Extract the [X, Y] coordinate from the center of the cell holding the provided text.  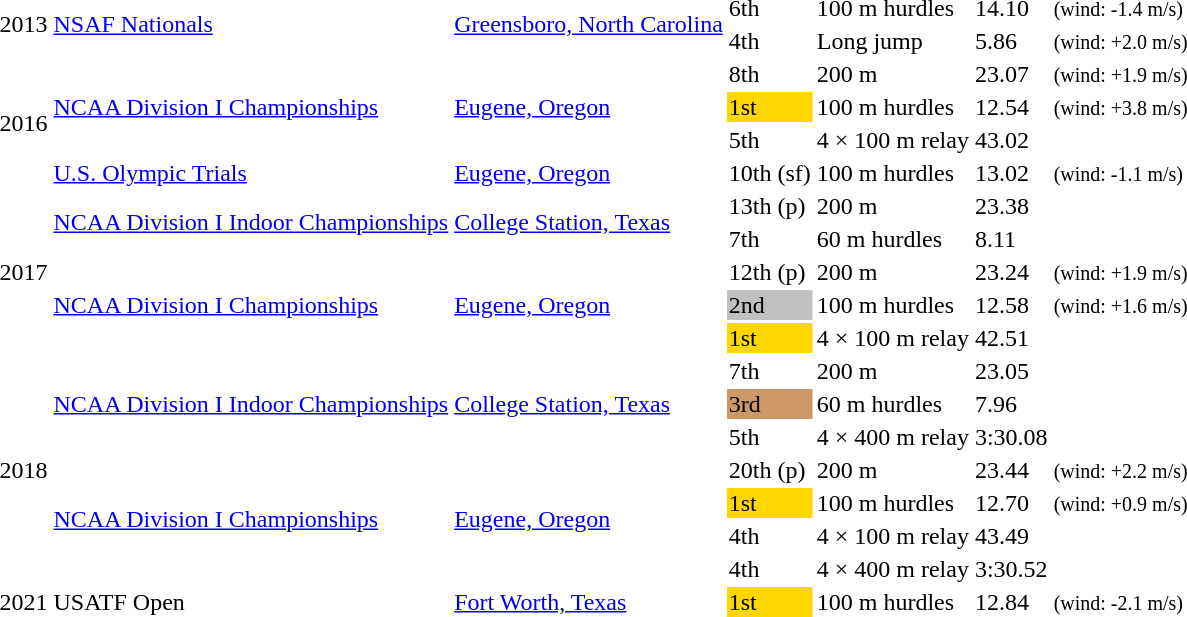
8th [770, 74]
42.51 [1011, 338]
23.05 [1011, 371]
U.S. Olympic Trials [251, 173]
23.24 [1011, 272]
3:30.52 [1011, 569]
43.02 [1011, 140]
3:30.08 [1011, 437]
23.38 [1011, 206]
43.49 [1011, 536]
10th (sf) [770, 173]
Long jump [892, 41]
23.44 [1011, 470]
20th (p) [770, 470]
USATF Open [251, 602]
23.07 [1011, 74]
8.11 [1011, 239]
7.96 [1011, 404]
2nd [770, 305]
12th (p) [770, 272]
5.86 [1011, 41]
Fort Worth, Texas [589, 602]
12.70 [1011, 503]
13th (p) [770, 206]
13.02 [1011, 173]
12.84 [1011, 602]
3rd [770, 404]
12.54 [1011, 107]
12.58 [1011, 305]
